Scan for the cell matching the given text and deliver its [x, y] coordinate at center. 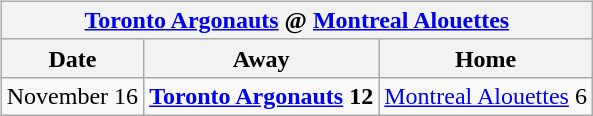
Montreal Alouettes 6 [486, 96]
Home [486, 58]
November 16 [72, 96]
Toronto Argonauts @ Montreal Alouettes [296, 20]
Away [262, 58]
Toronto Argonauts 12 [262, 96]
Date [72, 58]
